For the text-containing cell, return its midpoint in [X, Y] coordinate format. 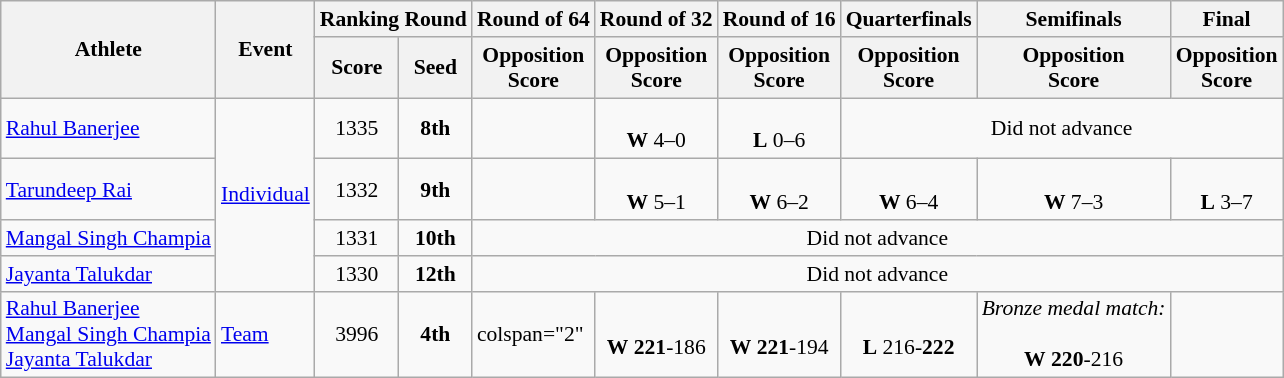
L 0–6 [780, 128]
1335 [357, 128]
1332 [357, 190]
W 5–1 [656, 190]
W 7–3 [1074, 190]
L 3–7 [1227, 190]
W 221-186 [656, 334]
Bronze medal match: W 220-216 [1074, 334]
4th [436, 334]
Tarundeep Rai [108, 190]
Ranking Round [394, 19]
W 6–2 [780, 190]
Rahul Banerjee [108, 128]
1330 [357, 274]
Event [266, 50]
3996 [357, 334]
Round of 64 [534, 19]
Jayanta Talukdar [108, 274]
Rahul BanerjeeMangal Singh ChampiaJayanta Talukdar [108, 334]
Athlete [108, 50]
W 221-194 [780, 334]
Final [1227, 19]
Score [357, 68]
9th [436, 190]
L 216-222 [909, 334]
Mangal Singh Champia [108, 238]
Quarterfinals [909, 19]
Round of 32 [656, 19]
10th [436, 238]
colspan="2" [534, 334]
Seed [436, 68]
Round of 16 [780, 19]
W 6–4 [909, 190]
12th [436, 274]
Individual [266, 195]
8th [436, 128]
Team [266, 334]
1331 [357, 238]
W 4–0 [656, 128]
Semifinals [1074, 19]
